Provide the (x, y) coordinate of the cell's center where the given text is located.  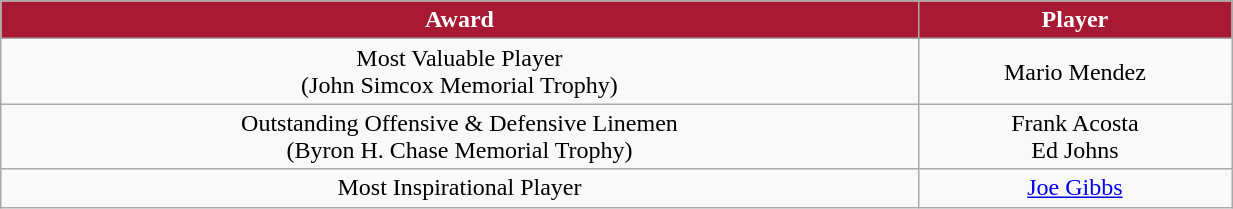
Mario Mendez (1074, 72)
Award (460, 20)
Player (1074, 20)
Most Inspirational Player (460, 188)
Frank AcostaEd Johns (1074, 136)
Most Valuable Player(John Simcox Memorial Trophy) (460, 72)
Outstanding Offensive & Defensive Linemen(Byron H. Chase Memorial Trophy) (460, 136)
Joe Gibbs (1074, 188)
